Return [x, y] of the center of cell containing provided text 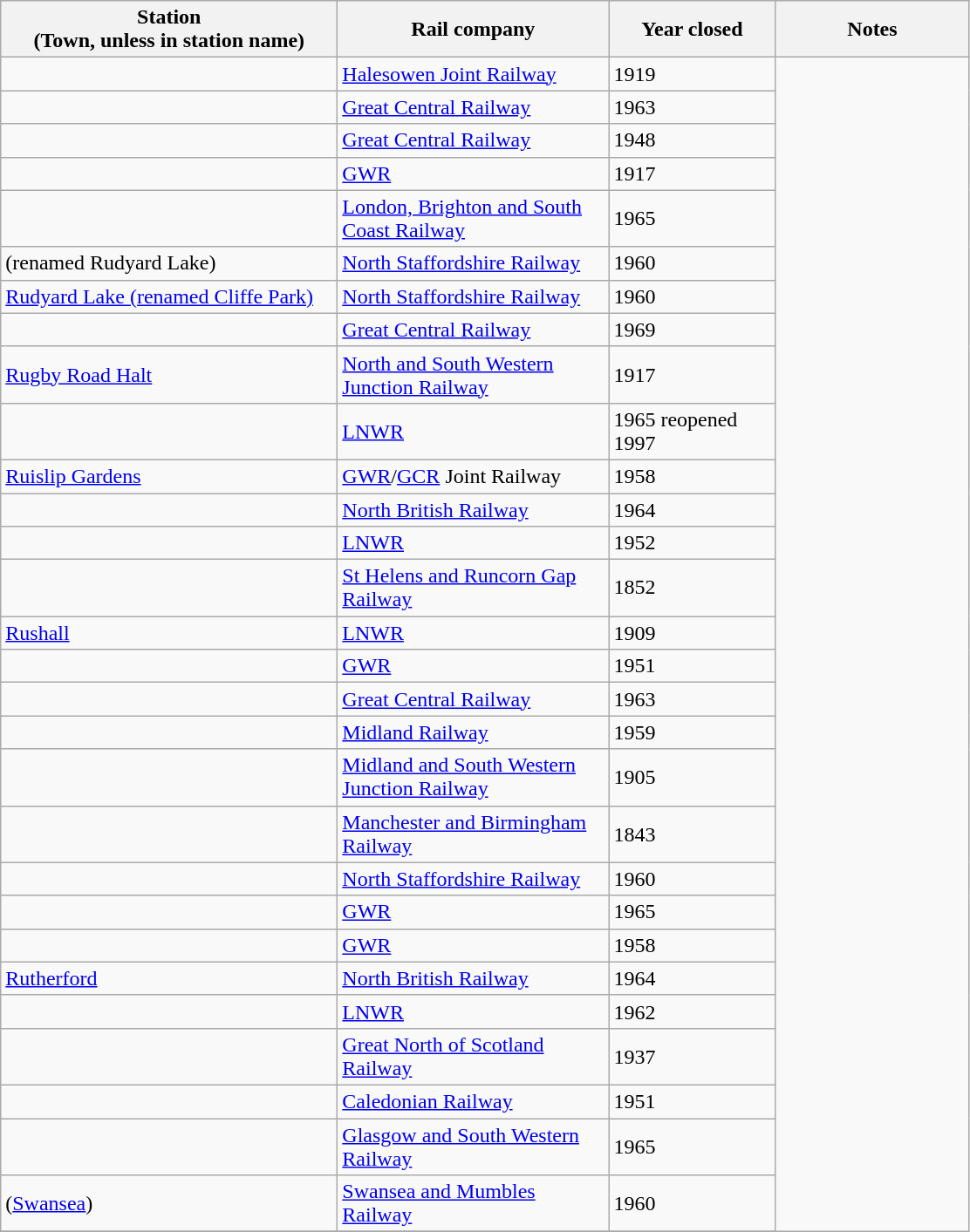
St Helens and Runcorn Gap Railway [473, 588]
Rutherford [169, 978]
GWR/GCR Joint Railway [473, 476]
1909 [693, 633]
1905 [693, 778]
Rudyard Lake (renamed Cliffe Park) [169, 296]
1959 [693, 732]
Rail company [473, 30]
Swansea and Mumbles Railway [473, 1203]
Great North of Scotland Railway [473, 1057]
Glasgow and South Western Railway [473, 1146]
1969 [693, 330]
Notes [872, 30]
1919 [693, 74]
Ruislip Gardens [169, 476]
1948 [693, 140]
Year closed [693, 30]
1843 [693, 834]
Station(Town, unless in station name) [169, 30]
(Swansea) [169, 1203]
(renamed Rudyard Lake) [169, 263]
Caledonian Railway [473, 1101]
Manchester and Birmingham Railway [473, 834]
Midland Railway [473, 732]
1937 [693, 1057]
1952 [693, 543]
1965 reopened 1997 [693, 431]
Midland and South Western Junction Railway [473, 778]
London, Brighton and South Coast Railway [473, 218]
Rugby Road Halt [169, 375]
Halesowen Joint Railway [473, 74]
Rushall [169, 633]
1852 [693, 588]
1962 [693, 1011]
North and South Western Junction Railway [473, 375]
